Extract the [x, y] coordinate from the center of the cell holding the provided text.  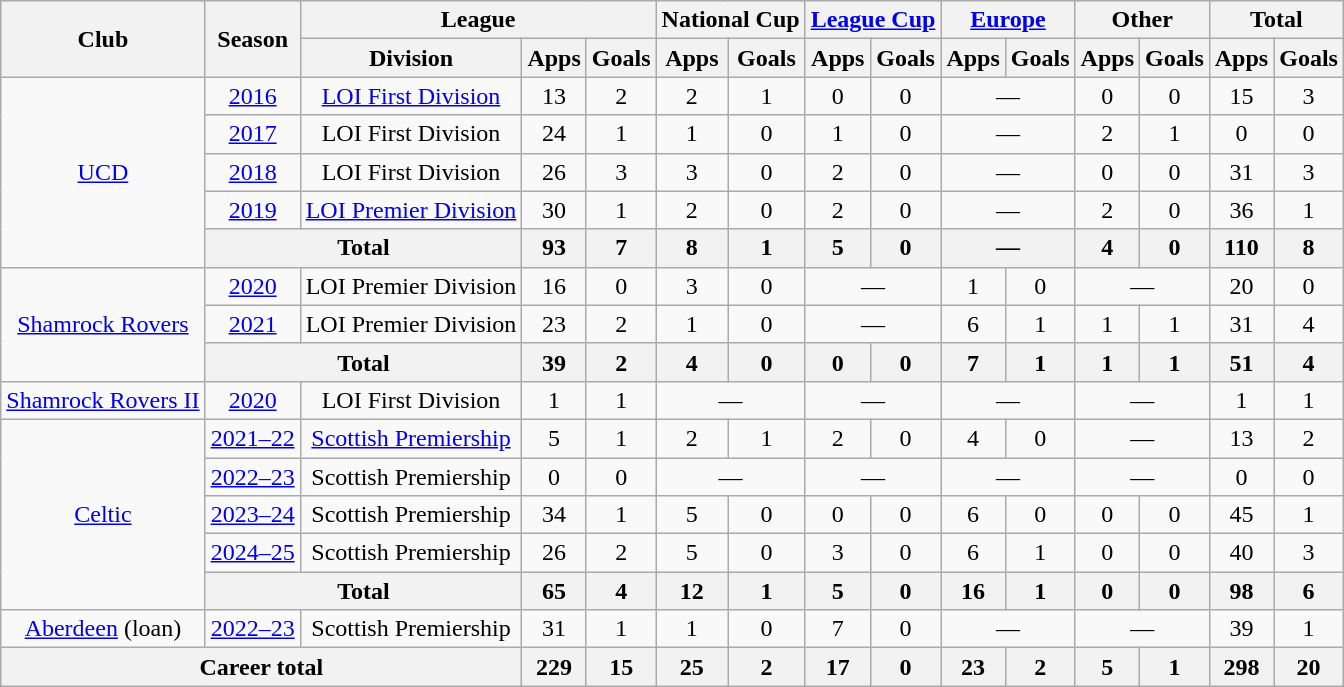
Europe [1008, 20]
League [478, 20]
2019 [252, 210]
League Cup [873, 20]
51 [1241, 362]
93 [554, 248]
65 [554, 591]
Celtic [103, 514]
2018 [252, 172]
2017 [252, 134]
36 [1241, 210]
12 [692, 591]
Career total [262, 667]
110 [1241, 248]
Club [103, 39]
24 [554, 134]
2016 [252, 96]
229 [554, 667]
UCD [103, 172]
40 [1241, 553]
2021 [252, 324]
Shamrock Rovers [103, 324]
298 [1241, 667]
National Cup [730, 20]
Shamrock Rovers II [103, 400]
34 [554, 515]
2024–25 [252, 553]
2023–24 [252, 515]
Division [411, 58]
98 [1241, 591]
17 [838, 667]
25 [692, 667]
2021–22 [252, 438]
Aberdeen (loan) [103, 629]
Other [1142, 20]
45 [1241, 515]
30 [554, 210]
Season [252, 39]
